Find where the given text appears and provide that cell's center as (x, y) coordinate. 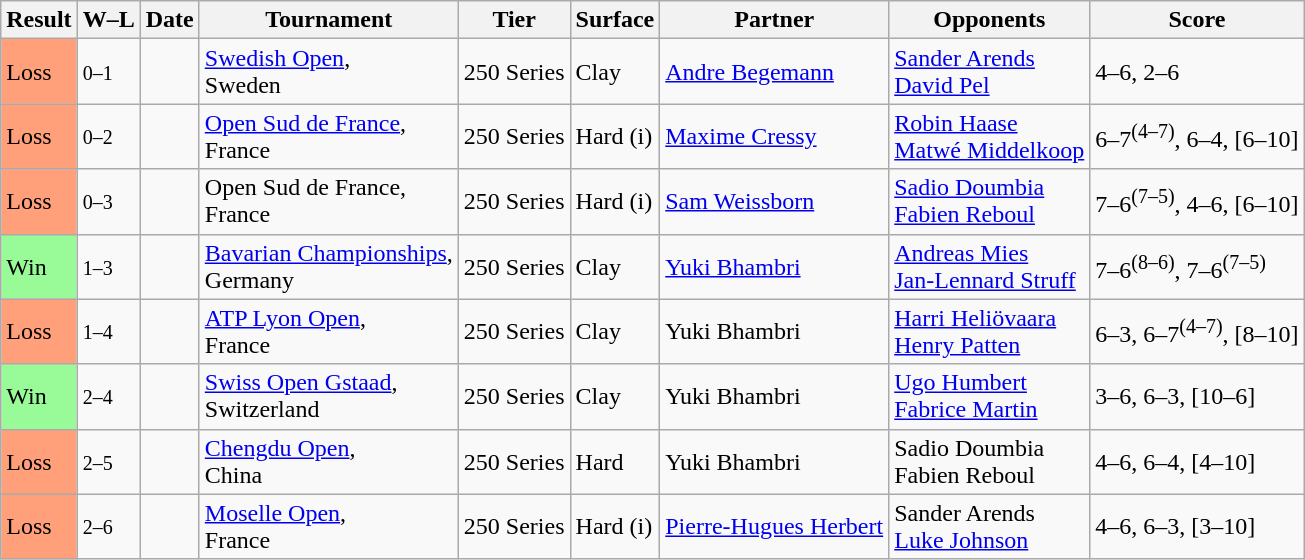
0–2 (108, 136)
Chengdu Open,China (328, 462)
Harri Heliövaara Henry Patten (990, 332)
1–3 (108, 266)
0–1 (108, 72)
4–6, 6–3, [3–10] (1197, 526)
Ugo Humbert Fabrice Martin (990, 396)
6–7(4–7), 6–4, [6–10] (1197, 136)
Maxime Cressy (774, 136)
2–4 (108, 396)
Hard (615, 462)
Partner (774, 20)
Result (39, 20)
7–6(8–6), 7–6(7–5) (1197, 266)
2–5 (108, 462)
4–6, 6–4, [4–10] (1197, 462)
Swiss Open Gstaad, Switzerland (328, 396)
Andre Begemann (774, 72)
2–6 (108, 526)
Moselle Open,France (328, 526)
W–L (108, 20)
Sander Arends David Pel (990, 72)
Sam Weissborn (774, 202)
3–6, 6–3, [10–6] (1197, 396)
Swedish Open, Sweden (328, 72)
Pierre-Hugues Herbert (774, 526)
ATP Lyon Open, France (328, 332)
Bavarian Championships, Germany (328, 266)
7–6(7–5), 4–6, [6–10] (1197, 202)
Robin Haase Matwé Middelkoop (990, 136)
Opponents (990, 20)
0–3 (108, 202)
Andreas Mies Jan-Lennard Struff (990, 266)
Tournament (328, 20)
Surface (615, 20)
Date (170, 20)
4–6, 2–6 (1197, 72)
Score (1197, 20)
1–4 (108, 332)
Sander Arends Luke Johnson (990, 526)
6–3, 6–7(4–7), [8–10] (1197, 332)
Tier (514, 20)
